Extract the [x, y] coordinate from the center of the cell holding the provided text.  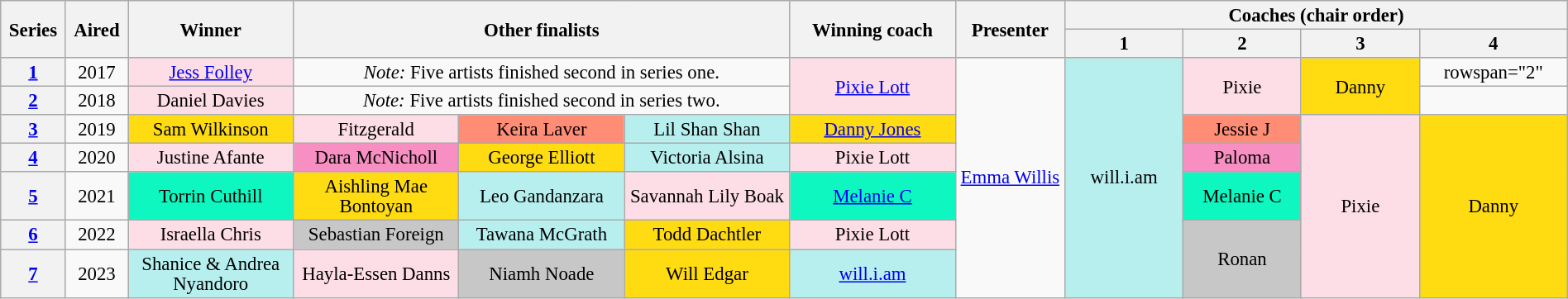
Keira Laver [542, 129]
Lil Shan Shan [707, 129]
2017 [96, 73]
Presenter [1011, 30]
Tawana McGrath [542, 235]
5 [33, 197]
Daniel Davies [211, 101]
Savannah Lily Boak [707, 197]
Aishling Mae Bontoyan [376, 197]
Shanice & Andrea Nyandoro [211, 274]
6 [33, 235]
Todd Dachtler [707, 235]
Sebastian Foreign [376, 235]
Sam Wilkinson [211, 129]
Ronan [1242, 259]
Victoria Alsina [707, 159]
2022 [96, 235]
Israella Chris [211, 235]
Winning coach [872, 30]
Winner [211, 30]
Coaches (chair order) [1317, 15]
Leo Gandanzara [542, 197]
rowspan="2" [1494, 73]
Will Edgar [707, 274]
2021 [96, 197]
Note: Five artists finished second in series one. [542, 73]
Jessie J [1242, 129]
Hayla-Essen Danns [376, 274]
Emma Willis [1011, 178]
Niamh Noade [542, 274]
Fitzgerald [376, 129]
Paloma [1242, 159]
2018 [96, 101]
Jess Folley [211, 73]
Justine Afante [211, 159]
2023 [96, 274]
7 [33, 274]
Aired [96, 30]
Note: Five artists finished second in series two. [542, 101]
Other finalists [542, 30]
2020 [96, 159]
Dara McNicholl [376, 159]
Torrin Cuthill [211, 197]
2019 [96, 129]
George Elliott [542, 159]
Danny Jones [872, 129]
Series [33, 30]
